Find where the given text appears and provide that cell's center as [X, Y] coordinate. 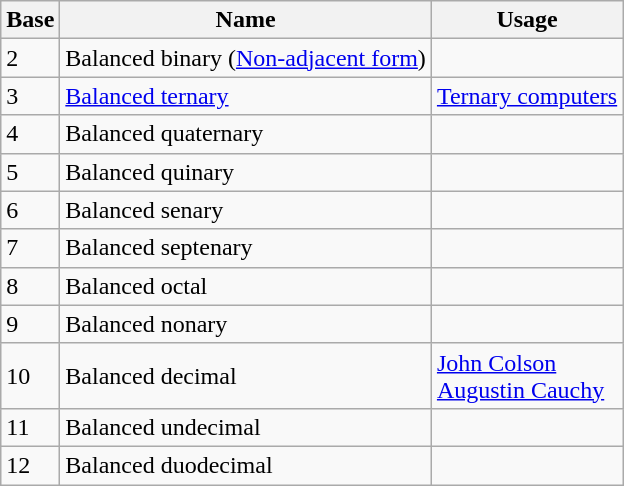
Balanced quaternary [246, 134]
Balanced octal [246, 286]
Balanced quinary [246, 172]
3 [30, 96]
4 [30, 134]
Usage [526, 20]
Balanced decimal [246, 376]
8 [30, 286]
Balanced ternary [246, 96]
2 [30, 58]
Balanced nonary [246, 324]
12 [30, 465]
Name [246, 20]
Balanced undecimal [246, 427]
9 [30, 324]
John ColsonAugustin Cauchy [526, 376]
Balanced septenary [246, 248]
Balanced senary [246, 210]
6 [30, 210]
Balanced duodecimal [246, 465]
Balanced binary (Non-adjacent form) [246, 58]
7 [30, 248]
Ternary computers [526, 96]
5 [30, 172]
10 [30, 376]
Base [30, 20]
11 [30, 427]
